Locate the cell with the specified text and output its (X, Y) center coordinate. 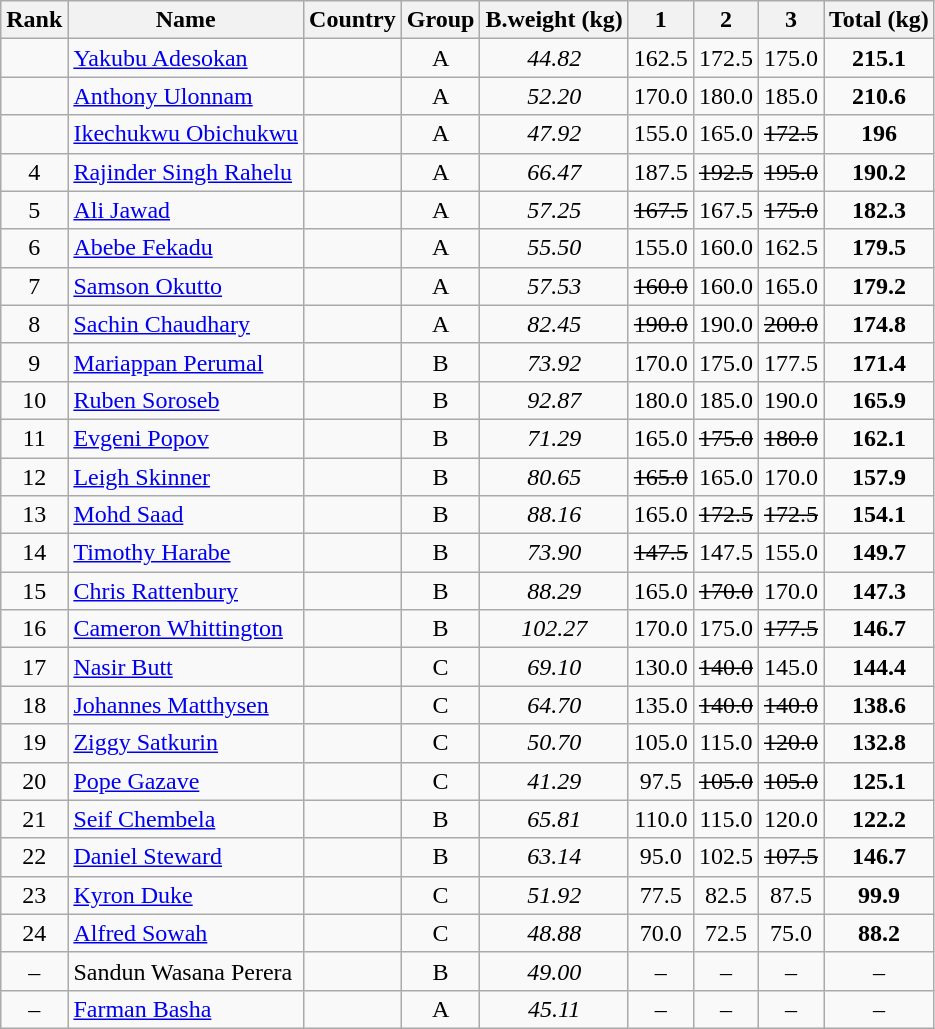
Abebe Fekadu (186, 248)
Johannes Matthysen (186, 705)
50.70 (554, 743)
44.82 (554, 58)
Cameron Whittington (186, 629)
Samson Okutto (186, 286)
Timothy Harabe (186, 553)
20 (34, 781)
107.5 (790, 857)
Rank (34, 20)
196 (880, 134)
210.6 (880, 96)
3 (790, 20)
144.4 (880, 667)
Ruben Soroseb (186, 400)
14 (34, 553)
15 (34, 591)
215.1 (880, 58)
88.29 (554, 591)
22 (34, 857)
70.0 (660, 933)
57.53 (554, 286)
Ziggy Satkurin (186, 743)
Alfred Sowah (186, 933)
9 (34, 362)
87.5 (790, 895)
Country (353, 20)
145.0 (790, 667)
102.27 (554, 629)
82.45 (554, 324)
157.9 (880, 477)
B.weight (kg) (554, 20)
Pope Gazave (186, 781)
190.2 (880, 172)
66.47 (554, 172)
2 (726, 20)
Evgeni Popov (186, 438)
147.3 (880, 591)
Name (186, 20)
174.8 (880, 324)
138.6 (880, 705)
Ikechukwu Obichukwu (186, 134)
75.0 (790, 933)
149.7 (880, 553)
179.2 (880, 286)
88.16 (554, 515)
45.11 (554, 1009)
16 (34, 629)
77.5 (660, 895)
195.0 (790, 172)
7 (34, 286)
Mohd Saad (186, 515)
130.0 (660, 667)
52.20 (554, 96)
Kyron Duke (186, 895)
187.5 (660, 172)
12 (34, 477)
71.29 (554, 438)
72.5 (726, 933)
179.5 (880, 248)
200.0 (790, 324)
110.0 (660, 819)
5 (34, 210)
13 (34, 515)
63.14 (554, 857)
102.5 (726, 857)
64.70 (554, 705)
Mariappan Perumal (186, 362)
65.81 (554, 819)
165.9 (880, 400)
24 (34, 933)
Daniel Steward (186, 857)
80.65 (554, 477)
Yakubu Adesokan (186, 58)
48.88 (554, 933)
21 (34, 819)
Total (kg) (880, 20)
47.92 (554, 134)
192.5 (726, 172)
49.00 (554, 971)
51.92 (554, 895)
41.29 (554, 781)
92.87 (554, 400)
Ali Jawad (186, 210)
Sachin Chaudhary (186, 324)
99.9 (880, 895)
Sandun Wasana Perera (186, 971)
97.5 (660, 781)
23 (34, 895)
Group (440, 20)
18 (34, 705)
82.5 (726, 895)
4 (34, 172)
135.0 (660, 705)
171.4 (880, 362)
17 (34, 667)
57.25 (554, 210)
88.2 (880, 933)
6 (34, 248)
162.1 (880, 438)
95.0 (660, 857)
10 (34, 400)
Farman Basha (186, 1009)
Leigh Skinner (186, 477)
8 (34, 324)
182.3 (880, 210)
11 (34, 438)
73.90 (554, 553)
132.8 (880, 743)
Rajinder Singh Rahelu (186, 172)
19 (34, 743)
154.1 (880, 515)
Seif Chembela (186, 819)
Chris Rattenbury (186, 591)
73.92 (554, 362)
1 (660, 20)
Anthony Ulonnam (186, 96)
Nasir Butt (186, 667)
55.50 (554, 248)
122.2 (880, 819)
69.10 (554, 667)
125.1 (880, 781)
